Return [X, Y] of the center of cell containing provided text 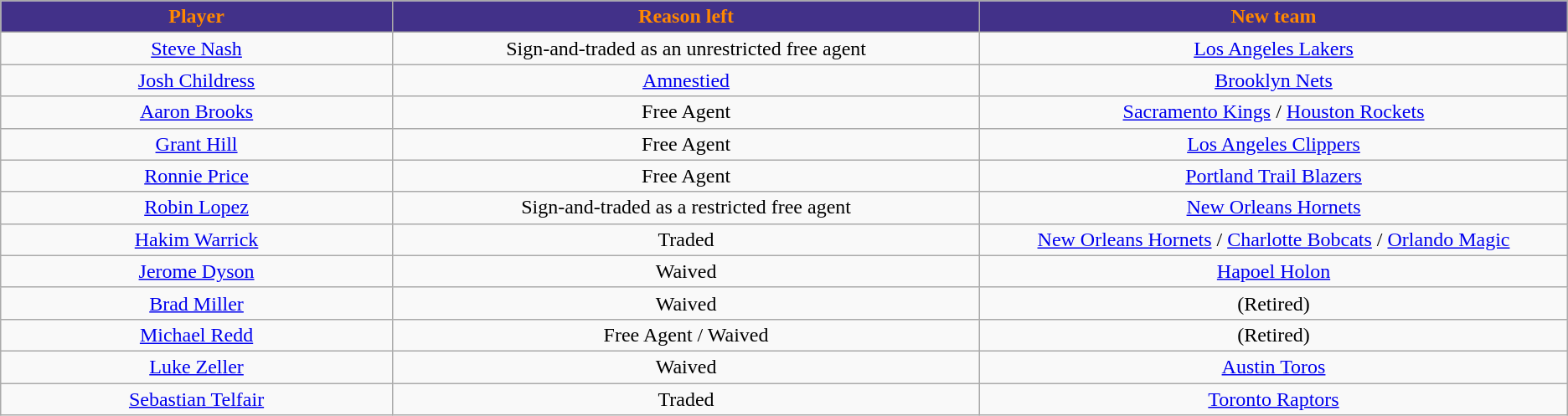
Amnestied [685, 80]
New team [1273, 17]
Ronnie Price [197, 176]
Free Agent / Waived [685, 335]
Toronto Raptors [1273, 399]
Sebastian Telfair [197, 399]
Brad Miller [197, 303]
Los Angeles Clippers [1273, 144]
Luke Zeller [197, 367]
Michael Redd [197, 335]
Sign-and-traded as an unrestricted free agent [685, 49]
Steve Nash [197, 49]
Sacramento Kings / Houston Rockets [1273, 112]
Hakim Warrick [197, 239]
Aaron Brooks [197, 112]
Robin Lopez [197, 208]
Reason left [685, 17]
Jerome Dyson [197, 271]
New Orleans Hornets / Charlotte Bobcats / Orlando Magic [1273, 239]
Brooklyn Nets [1273, 80]
Hapoel Holon [1273, 271]
Portland Trail Blazers [1273, 176]
Josh Childress [197, 80]
Sign-and-traded as a restricted free agent [685, 208]
New Orleans Hornets [1273, 208]
Los Angeles Lakers [1273, 49]
Player [197, 17]
Austin Toros [1273, 367]
Grant Hill [197, 144]
